Identify which cell holds the provided text, then report its (x, y) central coordinate. 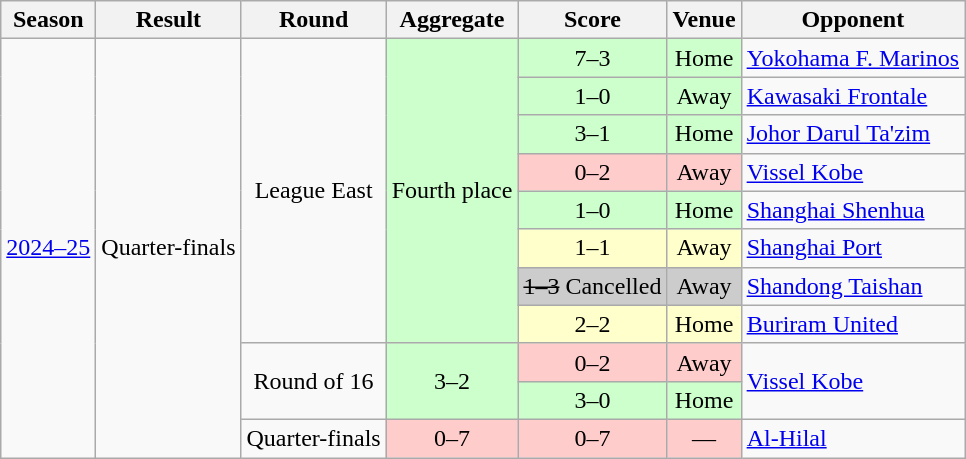
Fourth place (452, 191)
Result (168, 20)
Shanghai Shenhua (852, 210)
Johor Darul Ta'zim (852, 134)
Season (48, 20)
Round of 16 (314, 381)
2024–25 (48, 248)
Opponent (852, 20)
7–3 (592, 58)
Shanghai Port (852, 248)
Round (314, 20)
1–1 (592, 248)
League East (314, 191)
— (704, 438)
Yokohama F. Marinos (852, 58)
3–1 (592, 134)
Kawasaki Frontale (852, 96)
Shandong Taishan (852, 286)
3–0 (592, 400)
Buriram United (852, 324)
Venue (704, 20)
2–2 (592, 324)
Score (592, 20)
3–2 (452, 381)
1–3 Cancelled (592, 286)
Al-Hilal (852, 438)
Aggregate (452, 20)
